Output the (x, y) coordinate of the center of the cell containing the given text.  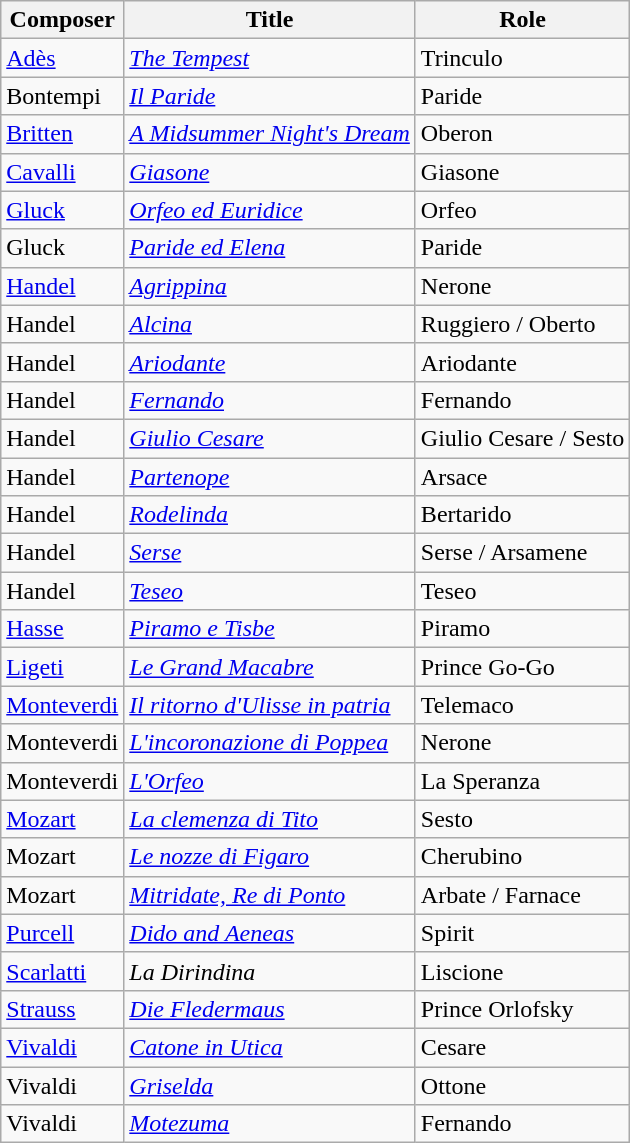
Serse / Arsamene (522, 553)
Bertarido (522, 515)
Catone in Utica (270, 1047)
Britten (62, 134)
Oberon (522, 134)
Agrippina (270, 286)
Cherubino (522, 857)
A Midsummer Night's Dream (270, 134)
La Speranza (522, 781)
Scarlatti (62, 971)
L'Orfeo (270, 781)
Hasse (62, 629)
Orfeo (522, 210)
Adès (62, 58)
Sesto (522, 819)
Serse (270, 553)
Le Grand Macabre (270, 667)
Partenope (270, 477)
L'incoronazione di Poppea (270, 743)
Mitridate, Re di Ponto (270, 895)
Strauss (62, 1009)
Orfeo ed Euridice (270, 210)
Arbate / Farnace (522, 895)
Trinculo (522, 58)
Alcina (270, 324)
Die Fledermaus (270, 1009)
Rodelinda (270, 515)
Liscione (522, 971)
Giulio Cesare (270, 438)
Arsace (522, 477)
Title (270, 20)
Cesare (522, 1047)
Spirit (522, 933)
The Tempest (270, 58)
Prince Orlofsky (522, 1009)
Paride ed Elena (270, 248)
Cavalli (62, 172)
Le nozze di Figaro (270, 857)
Composer (62, 20)
Ligeti (62, 667)
La clemenza di Tito (270, 819)
Prince Go-Go (522, 667)
Piramo e Tisbe (270, 629)
Ottone (522, 1085)
Giulio Cesare / Sesto (522, 438)
Telemaco (522, 705)
Ruggiero / Oberto (522, 324)
Griselda (270, 1085)
Motezuma (270, 1124)
La Dirindina (270, 971)
Piramo (522, 629)
Il ritorno d'Ulisse in patria (270, 705)
Bontempi (62, 96)
Il Paride (270, 96)
Role (522, 20)
Dido and Aeneas (270, 933)
Purcell (62, 933)
